Scan for the cell matching the given text and deliver its (X, Y) coordinate at center. 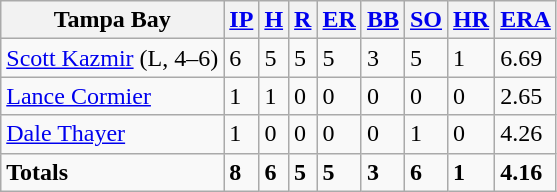
8 (242, 172)
BB (382, 20)
R (303, 20)
6.69 (526, 58)
HR (472, 20)
4.26 (526, 134)
H (274, 20)
Scott Kazmir (L, 4–6) (112, 58)
SO (426, 20)
IP (242, 20)
Totals (112, 172)
Lance Cormier (112, 96)
ER (339, 20)
2.65 (526, 96)
Tampa Bay (112, 20)
Dale Thayer (112, 134)
ERA (526, 20)
4.16 (526, 172)
